Identify which cell holds the provided text, then report its (x, y) central coordinate. 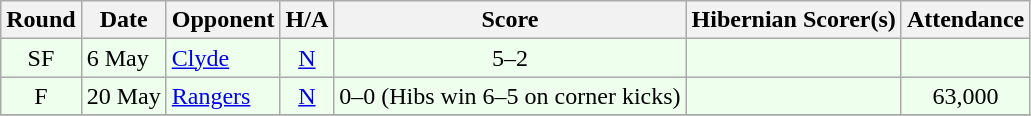
Score (510, 20)
20 May (124, 96)
Clyde (223, 58)
0–0 (Hibs win 6–5 on corner kicks) (510, 96)
Hibernian Scorer(s) (794, 20)
6 May (124, 58)
Opponent (223, 20)
H/A (307, 20)
SF (41, 58)
Rangers (223, 96)
Round (41, 20)
Attendance (965, 20)
63,000 (965, 96)
F (41, 96)
5–2 (510, 58)
Date (124, 20)
